Find where the given text appears and provide that cell's center as (x, y) coordinate. 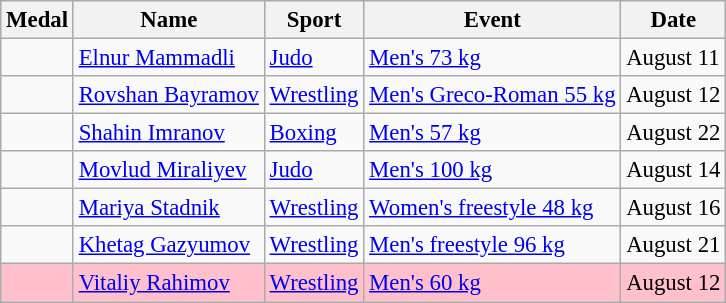
Elnur Mammadli (168, 58)
Mariya Stadnik (168, 208)
Men's 57 kg (492, 133)
Men's Greco-Roman 55 kg (492, 95)
Khetag Gazyumov (168, 245)
Men's 100 kg (492, 170)
Boxing (314, 133)
Women's freestyle 48 kg (492, 208)
Sport (314, 20)
Name (168, 20)
Men's 73 kg (492, 58)
Rovshan Bayramov (168, 95)
Shahin Imranov (168, 133)
August 22 (674, 133)
Men's 60 kg (492, 283)
Vitaliy Rahimov (168, 283)
August 21 (674, 245)
Event (492, 20)
Date (674, 20)
Movlud Miraliyev (168, 170)
August 11 (674, 58)
August 14 (674, 170)
August 16 (674, 208)
Men's freestyle 96 kg (492, 245)
Medal (38, 20)
